Pinpoint the cell where the given text exists, returning its (x, y) midpoint coordinate. 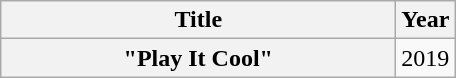
Title (198, 20)
2019 (426, 58)
"Play It Cool" (198, 58)
Year (426, 20)
